Output the [X, Y] coordinate of the center of the cell containing the given text.  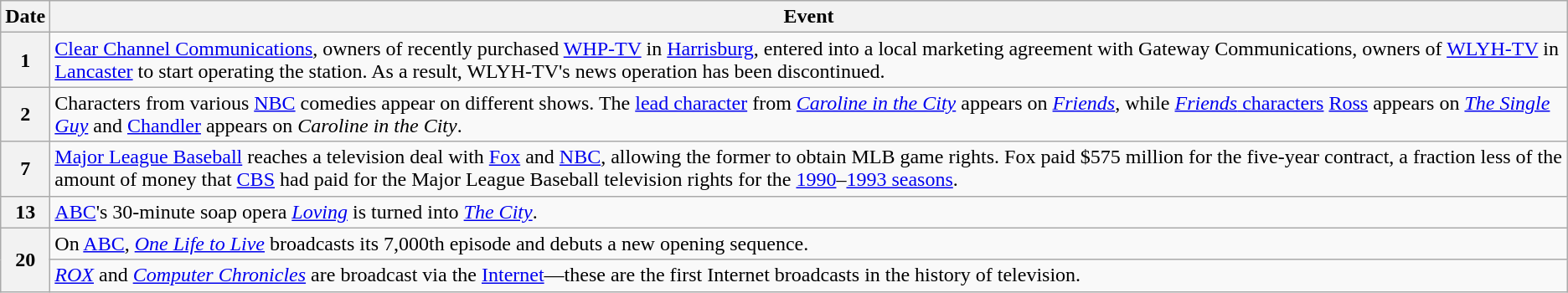
1 [25, 60]
2 [25, 114]
Event [809, 17]
13 [25, 212]
ROX and Computer Chronicles are broadcast via the Internet—these are the first Internet broadcasts in the history of television. [809, 275]
On ABC, One Life to Live broadcasts its 7,000th episode and debuts a new opening sequence. [809, 244]
20 [25, 260]
7 [25, 169]
Date [25, 17]
ABC's 30-minute soap opera Loving is turned into The City. [809, 212]
